Return [x, y] of the center of cell containing provided text 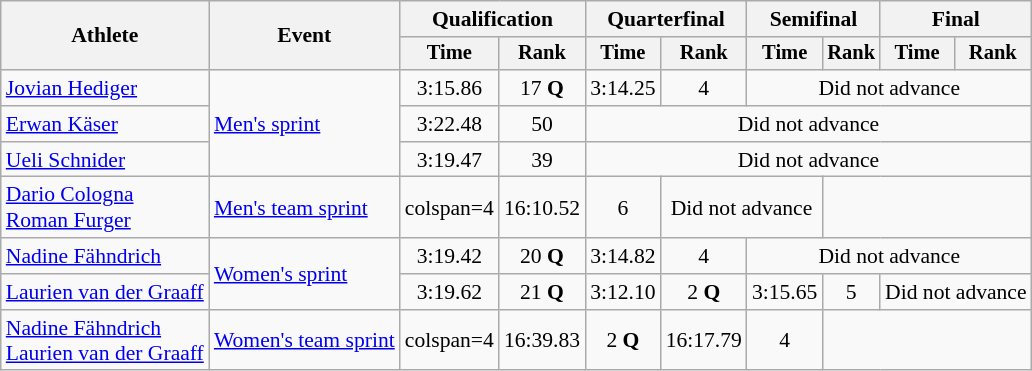
3:15.86 [450, 88]
3:12.10 [622, 292]
21 Q [542, 292]
Quarterfinal [666, 19]
Qualification [492, 19]
Men's team sprint [304, 208]
3:22.48 [450, 124]
17 Q [542, 88]
16:17.79 [704, 340]
Laurien van der Graaff [105, 292]
3:14.82 [622, 256]
Jovian Hediger [105, 88]
Women's sprint [304, 274]
Athlete [105, 36]
16:39.83 [542, 340]
Men's sprint [304, 124]
Erwan Käser [105, 124]
Nadine FähndrichLaurien van der Graaff [105, 340]
Dario ColognaRoman Furger [105, 208]
3:19.62 [450, 292]
3:14.25 [622, 88]
Event [304, 36]
20 Q [542, 256]
6 [622, 208]
Semifinal [814, 19]
Nadine Fähndrich [105, 256]
3:19.42 [450, 256]
Ueli Schnider [105, 160]
50 [542, 124]
5 [851, 292]
3:15.65 [784, 292]
Final [956, 19]
Women's team sprint [304, 340]
39 [542, 160]
16:10.52 [542, 208]
3:19.47 [450, 160]
